Pinpoint the cell where the given text exists, returning its (X, Y) midpoint coordinate. 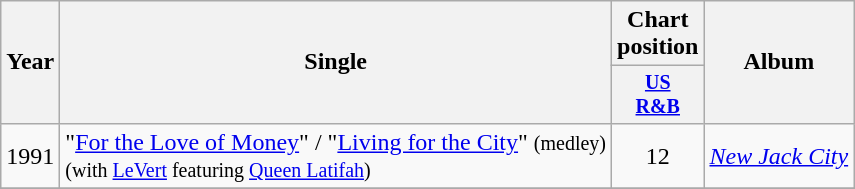
Album (779, 62)
1991 (30, 156)
USR&B (658, 94)
Single (336, 62)
New Jack City (779, 156)
12 (658, 156)
Chart position (658, 34)
Year (30, 62)
"For the Love of Money" / "Living for the City" (medley) (with LeVert featuring Queen Latifah) (336, 156)
